Return the [x, y] coordinate for the center point of the cell that contains the specified text.  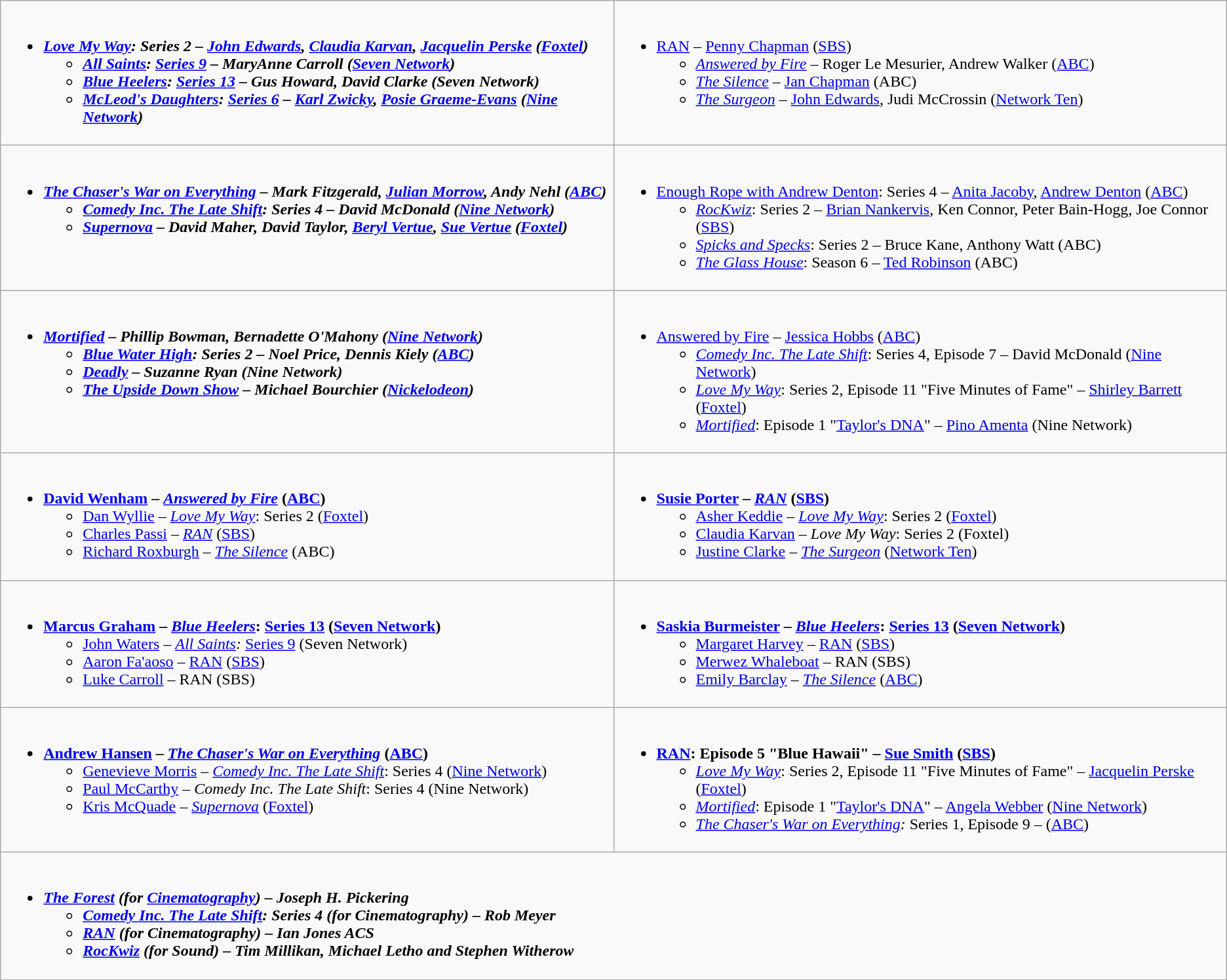
Saskia Burmeister – Blue Heelers: Series 13 (Seven Network)Margaret Harvey – RAN (SBS)Merwez Whaleboat – RAN (SBS)Emily Barclay – The Silence (ABC) [920, 644]
David Wenham – Answered by Fire (ABC)Dan Wyllie – Love My Way: Series 2 (Foxtel)Charles Passi – RAN (SBS)Richard Roxburgh – The Silence (ABC) [307, 517]
